For the text-containing cell, return its midpoint in (X, Y) coordinate format. 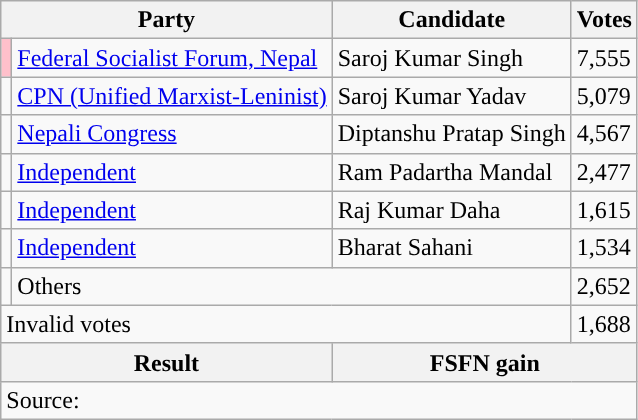
Federal Socialist Forum, Nepal (172, 58)
Saroj Kumar Singh (452, 58)
Bharat Sahani (452, 248)
1,688 (604, 324)
Invalid votes (286, 324)
1,534 (604, 248)
4,567 (604, 134)
Votes (604, 20)
Diptanshu Pratap Singh (452, 134)
Candidate (452, 20)
1,615 (604, 210)
Source: (320, 400)
Raj Kumar Daha (452, 210)
7,555 (604, 58)
CPN (Unified Marxist-Leninist) (172, 96)
FSFN gain (484, 362)
Ram Padartha Mandal (452, 172)
2,477 (604, 172)
Result (166, 362)
Party (166, 20)
Saroj Kumar Yadav (452, 96)
Others (292, 286)
2,652 (604, 286)
5,079 (604, 96)
Nepali Congress (172, 134)
